Identify which cell holds the provided text, then report its [x, y] central coordinate. 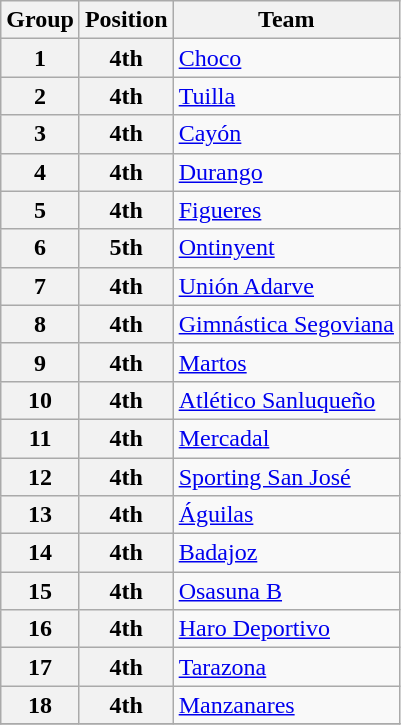
17 [40, 667]
Haro Deportivo [286, 629]
5 [40, 210]
18 [40, 705]
Unión Adarve [286, 286]
5th [126, 248]
14 [40, 553]
Team [286, 20]
Durango [286, 172]
Group [40, 20]
Ontinyent [286, 248]
Tuilla [286, 96]
11 [40, 438]
3 [40, 134]
Atlético Sanluqueño [286, 400]
13 [40, 515]
8 [40, 324]
Position [126, 20]
Choco [286, 58]
Badajoz [286, 553]
Martos [286, 362]
4 [40, 172]
2 [40, 96]
10 [40, 400]
12 [40, 477]
1 [40, 58]
9 [40, 362]
Tarazona [286, 667]
Cayón [286, 134]
Gimnástica Segoviana [286, 324]
7 [40, 286]
Figueres [286, 210]
Águilas [286, 515]
Manzanares [286, 705]
Osasuna B [286, 591]
Mercadal [286, 438]
15 [40, 591]
16 [40, 629]
Sporting San José [286, 477]
6 [40, 248]
